Detect which cell encompasses the target text, then output its [x, y] center coordinate. 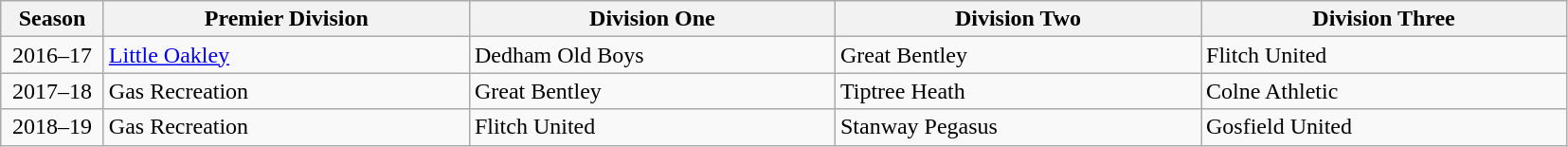
2018–19 [53, 127]
Stanway Pegasus [1018, 127]
Division Three [1384, 19]
Division Two [1018, 19]
Little Oakley [286, 55]
Tiptree Heath [1018, 91]
Gosfield United [1384, 127]
Dedham Old Boys [652, 55]
Premier Division [286, 19]
2016–17 [53, 55]
Division One [652, 19]
2017–18 [53, 91]
Colne Athletic [1384, 91]
Season [53, 19]
